Return the [X, Y] coordinate for the center point of the cell that contains the specified text.  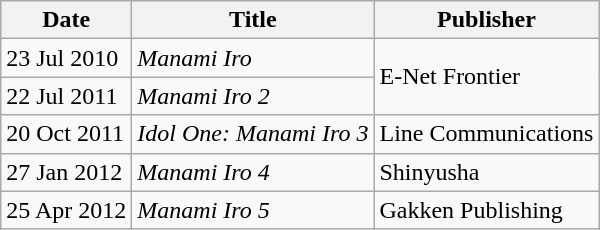
E-Net Frontier [486, 77]
Manami Iro 2 [253, 96]
Manami Iro [253, 58]
Manami Iro 5 [253, 210]
Gakken Publishing [486, 210]
Manami Iro 4 [253, 172]
Line Communications [486, 134]
23 Jul 2010 [66, 58]
Title [253, 20]
Date [66, 20]
25 Apr 2012 [66, 210]
Shinyusha [486, 172]
Idol One: Manami Iro 3 [253, 134]
Publisher [486, 20]
27 Jan 2012 [66, 172]
20 Oct 2011 [66, 134]
22 Jul 2011 [66, 96]
